Output the (X, Y) coordinate of the center of the cell containing the given text.  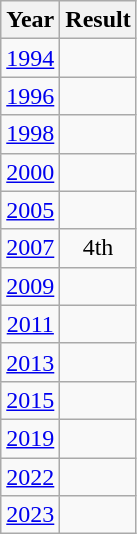
2011 (30, 324)
2013 (30, 362)
4th (98, 248)
2015 (30, 400)
2000 (30, 172)
2007 (30, 248)
1994 (30, 58)
2023 (30, 515)
2009 (30, 286)
1998 (30, 134)
2005 (30, 210)
1996 (30, 96)
2019 (30, 438)
Result (98, 20)
2022 (30, 477)
Year (30, 20)
